Locate the cell with the specified text and output its [X, Y] center coordinate. 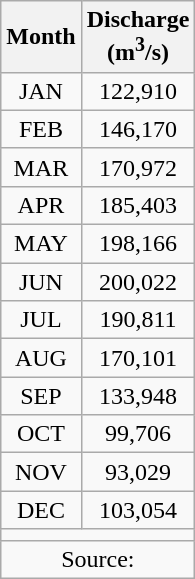
APR [41, 205]
146,170 [138, 129]
SEP [41, 396]
Month [41, 37]
MAR [41, 167]
Discharge(m3/s) [138, 37]
103,054 [138, 510]
99,706 [138, 434]
133,948 [138, 396]
93,029 [138, 472]
198,166 [138, 244]
170,972 [138, 167]
190,811 [138, 320]
AUG [41, 358]
MAY [41, 244]
122,910 [138, 91]
185,403 [138, 205]
DEC [41, 510]
FEB [41, 129]
NOV [41, 472]
Source: [98, 559]
200,022 [138, 282]
JUL [41, 320]
JUN [41, 282]
OCT [41, 434]
JAN [41, 91]
170,101 [138, 358]
